Scan for the cell matching the given text and deliver its (x, y) coordinate at center. 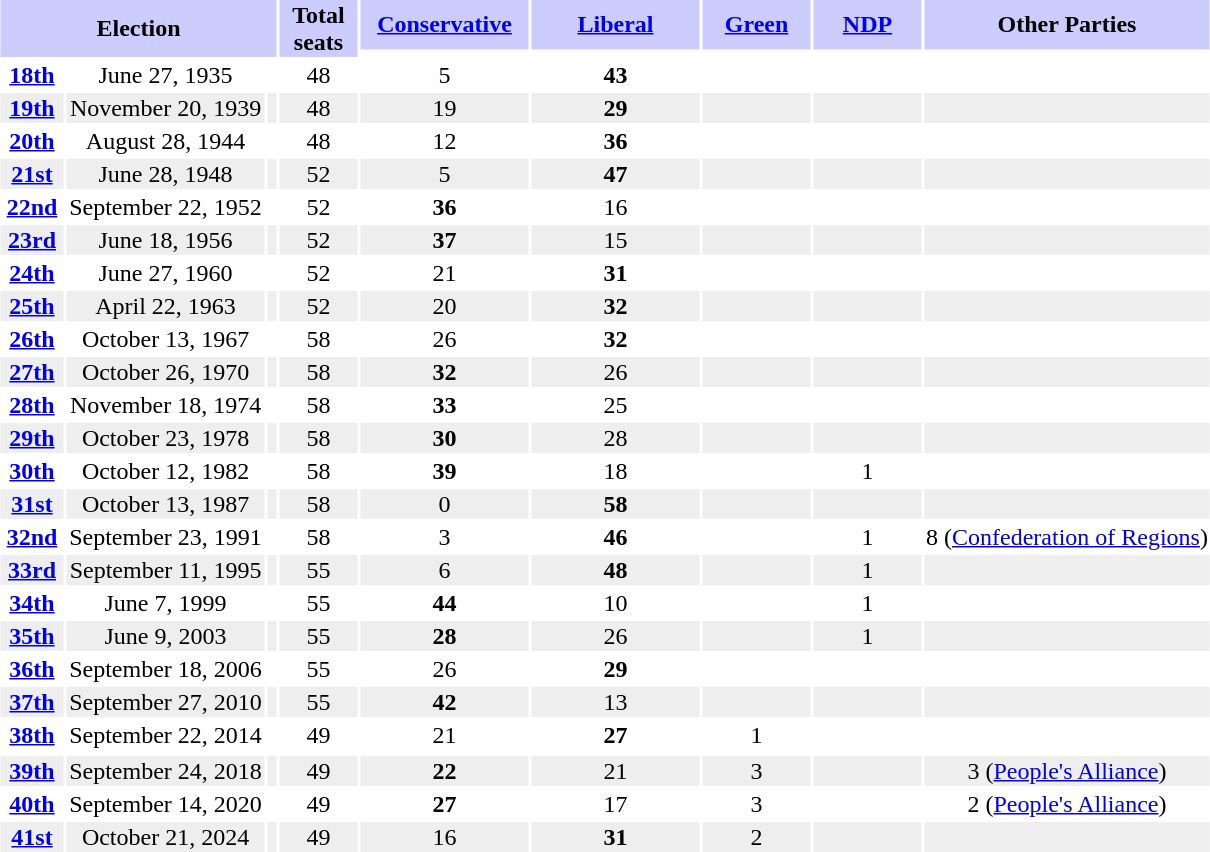
13 (616, 702)
37 (445, 240)
19th (32, 108)
26th (32, 339)
34th (32, 603)
2 (757, 837)
Green (757, 24)
37th (32, 702)
2 (People's Alliance) (1068, 804)
24th (32, 273)
October 26, 1970 (166, 372)
41st (32, 837)
June 9, 2003 (166, 636)
Totalseats (319, 28)
October 21, 2024 (166, 837)
June 18, 1956 (166, 240)
Election (139, 28)
October 12, 1982 (166, 471)
15 (616, 240)
39 (445, 471)
39th (32, 771)
October 13, 1967 (166, 339)
August 28, 1944 (166, 141)
0 (445, 504)
28th (32, 405)
June 28, 1948 (166, 174)
6 (445, 570)
38th (32, 735)
April 22, 1963 (166, 306)
June 7, 1999 (166, 603)
20 (445, 306)
33 (445, 405)
30 (445, 438)
June 27, 1960 (166, 273)
20th (32, 141)
47 (616, 174)
44 (445, 603)
30th (32, 471)
September 24, 2018 (166, 771)
25th (32, 306)
10 (616, 603)
September 11, 1995 (166, 570)
October 13, 1987 (166, 504)
September 22, 2014 (166, 735)
3 (People's Alliance) (1068, 771)
22 (445, 771)
17 (616, 804)
NDP (868, 24)
32nd (32, 537)
September 18, 2006 (166, 669)
25 (616, 405)
19 (445, 108)
18th (32, 75)
Conservative (445, 24)
36th (32, 669)
35th (32, 636)
November 18, 1974 (166, 405)
23rd (32, 240)
September 22, 1952 (166, 207)
40th (32, 804)
12 (445, 141)
33rd (32, 570)
42 (445, 702)
31st (32, 504)
27th (32, 372)
18 (616, 471)
29th (32, 438)
September 23, 1991 (166, 537)
Other Parties (1068, 24)
46 (616, 537)
43 (616, 75)
October 23, 1978 (166, 438)
June 27, 1935 (166, 75)
21st (32, 174)
8 (Confederation of Regions) (1068, 537)
September 14, 2020 (166, 804)
Liberal (616, 24)
November 20, 1939 (166, 108)
22nd (32, 207)
September 27, 2010 (166, 702)
